From the cell containing the given text, extract its center point as (x, y) coordinate. 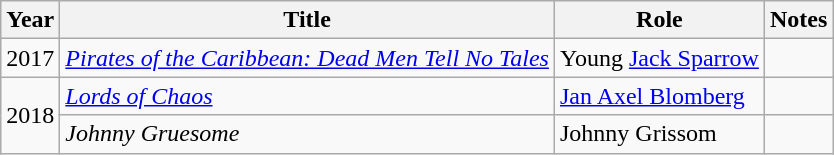
2018 (30, 115)
Role (659, 20)
Lords of Chaos (308, 96)
Notes (798, 20)
Johnny Gruesome (308, 134)
Jan Axel Blomberg (659, 96)
Johnny Grissom (659, 134)
Young Jack Sparrow (659, 58)
2017 (30, 58)
Pirates of the Caribbean: Dead Men Tell No Tales (308, 58)
Year (30, 20)
Title (308, 20)
